Locate the cell with the specified text and output its [x, y] center coordinate. 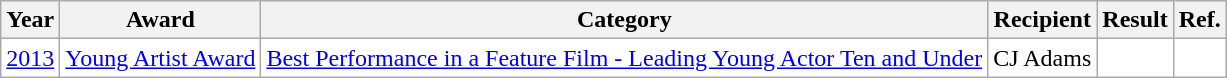
Ref. [1200, 20]
Best Performance in a Feature Film - Leading Young Actor Ten and Under [624, 58]
Result [1135, 20]
Year [30, 20]
Young Artist Award [160, 58]
Category [624, 20]
Award [160, 20]
Recipient [1042, 20]
2013 [30, 58]
CJ Adams [1042, 58]
